Capture the cell that displays the provided text and extract its [x, y] central coordinate. 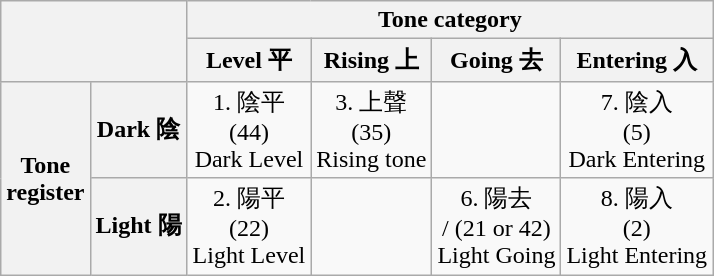
1. 陰平 (44)Dark Level [249, 130]
Dark 陰 [138, 130]
3. 上聲 (35)Rising tone [372, 130]
Rising 上 [372, 60]
Level 平 [249, 60]
7. 陰入 (5)Dark Entering [637, 130]
8. 陽入 (2)Light Entering [637, 226]
2. 陽平 (22)Light Level [249, 226]
Tone category [450, 20]
Going 去 [496, 60]
Entering 入 [637, 60]
Light 陽 [138, 226]
Toneregister [46, 178]
6. 陽去/ (21 or 42)Light Going [496, 226]
